Find where the given text appears and provide that cell's center as (X, Y) coordinate. 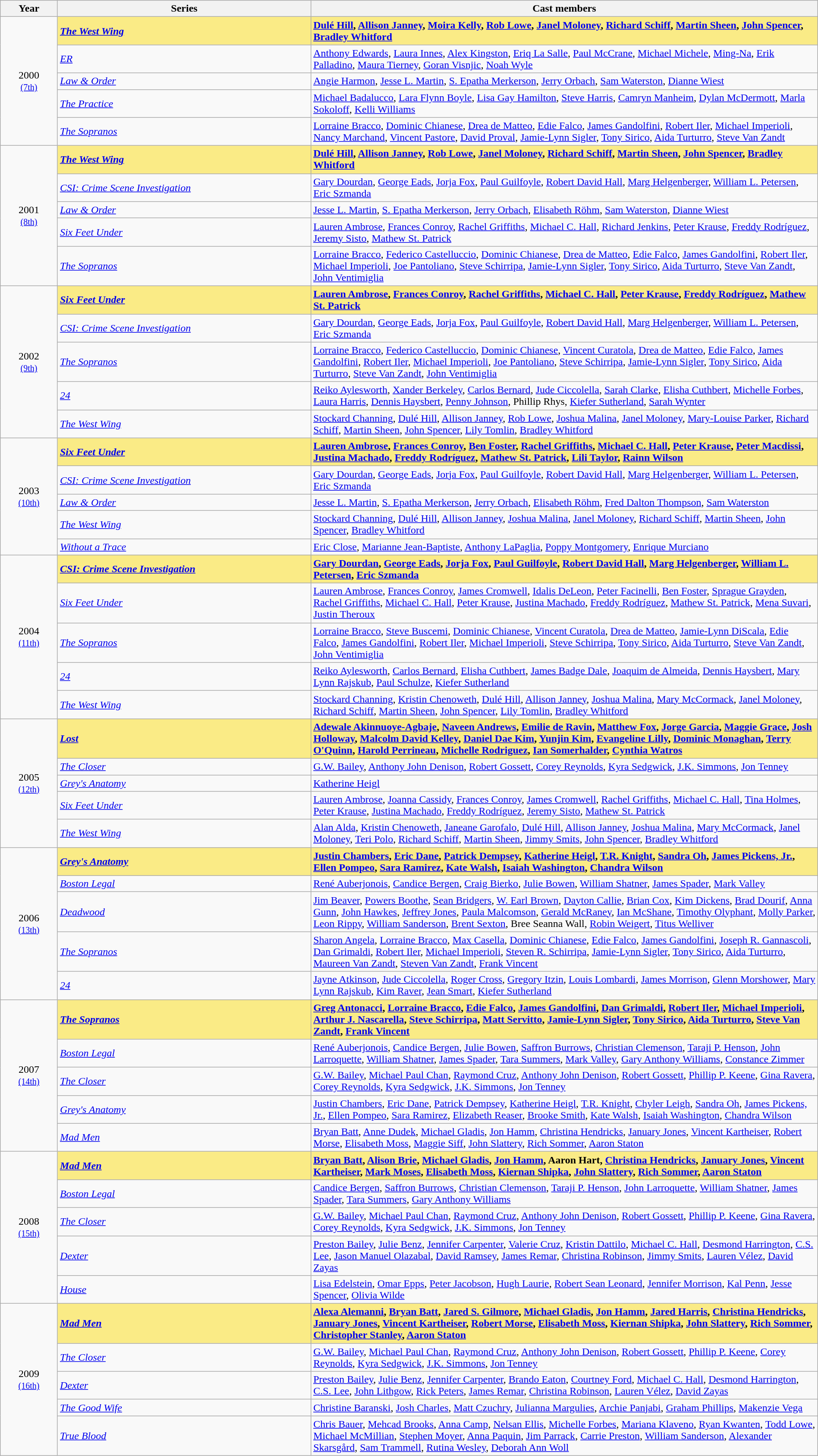
2009(16th) (29, 1380)
Year (29, 9)
Michael Badalucco, Lara Flynn Boyle, Lisa Gay Hamilton, Steve Harris, Camryn Manheim, Dylan McDermott, Marla Sokoloff, Kelli Williams (564, 104)
2008(15th) (29, 1227)
2007(14th) (29, 1075)
2002(9th) (29, 362)
The Good Wife (184, 1408)
Lauren Ambrose, Frances Conroy, Rachel Griffiths, Michael C. Hall, Peter Krause, Freddy Rodríguez, Mathew St. Patrick (564, 299)
Angie Harmon, Jesse L. Martin, S. Epatha Merkerson, Jerry Orbach, Sam Waterston, Dianne Wiest (564, 81)
G.W. Bailey, Anthony John Denison, Robert Gossett, Corey Reynolds, Kyra Sedgwick, J.K. Simmons, Jon Tenney (564, 766)
2004(11th) (29, 637)
Jesse L. Martin, S. Epatha Merkerson, Jerry Orbach, Elisabeth Röhm, Fred Dalton Thompson, Sam Waterston (564, 502)
Eric Close, Marianne Jean-Baptiste, Anthony LaPaglia, Poppy Montgomery, Enrique Murciano (564, 547)
Series (184, 9)
Stockard Channing, Dulé Hill, Allison Janney, Joshua Malina, Janel Moloney, Richard Schiff, Martin Sheen, John Spencer, Bradley Whitford (564, 525)
Jesse L. Martin, S. Epatha Merkerson, Jerry Orbach, Elisabeth Röhm, Sam Waterston, Dianne Wiest (564, 210)
Christine Baranski, Josh Charles, Matt Czuchry, Julianna Margulies, Archie Panjabi, Graham Phillips, Makenzie Vega (564, 1408)
Katherine Heigl (564, 783)
Lisa Edelstein, Omar Epps, Peter Jacobson, Hugh Laurie, Robert Sean Leonard, Jennifer Morrison, Kal Penn, Jesse Spencer, Olivia Wilde (564, 1289)
Lauren Ambrose, Frances Conroy, Rachel Griffiths, Michael C. Hall, Richard Jenkins, Peter Krause, Freddy Rodríguez, Jeremy Sisto, Mathew St. Patrick (564, 232)
House (184, 1289)
René Auberjonois, Candice Bergen, Craig Bierko, Julie Bowen, William Shatner, James Spader, Mark Valley (564, 884)
Without a Trace (184, 547)
2006(13th) (29, 923)
Cast members (564, 9)
2003(10th) (29, 496)
Deadwood (184, 912)
ER (184, 59)
The Practice (184, 104)
Dulé Hill, Allison Janney, Moira Kelly, Rob Lowe, Janel Moloney, Richard Schiff, Martin Sheen, John Spencer, Bradley Whitford (564, 31)
Dulé Hill, Allison Janney, Rob Lowe, Janel Moloney, Richard Schiff, Martin Sheen, John Spencer, Bradley Whitford (564, 160)
2001(8th) (29, 216)
True Blood (184, 1436)
2000(7th) (29, 81)
2005(12th) (29, 783)
Lost (184, 738)
